Find where the given text appears and provide that cell's center as (X, Y) coordinate. 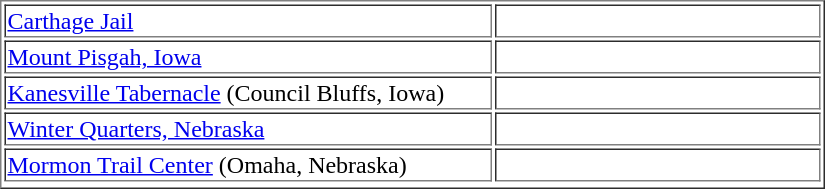
Mount Pisgah, Iowa (248, 56)
Carthage Jail (248, 20)
Kanesville Tabernacle (Council Bluffs, Iowa) (248, 92)
Winter Quarters, Nebraska (248, 128)
Mormon Trail Center (Omaha, Nebraska) (248, 164)
